Extract the [x, y] coordinate from the center of the cell holding the provided text.  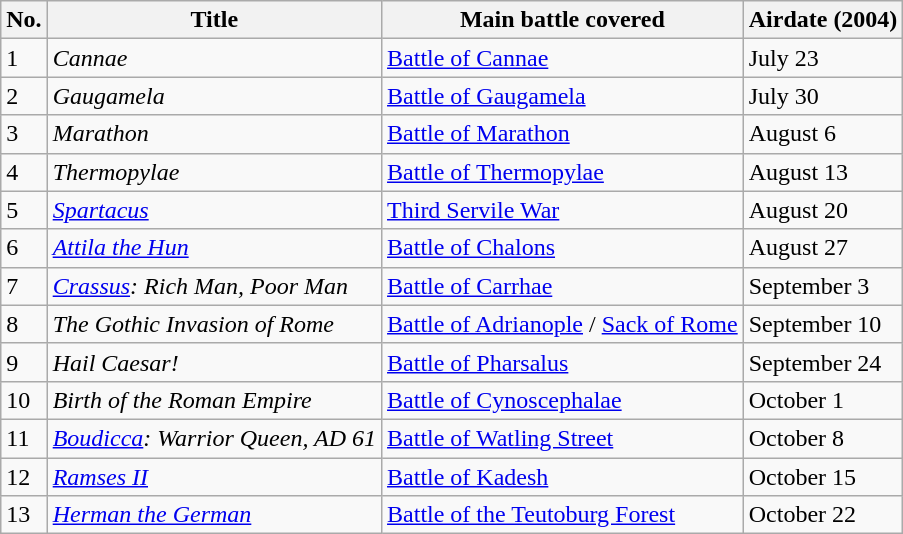
Battle of Thermopylae [563, 172]
12 [24, 477]
10 [24, 400]
October 1 [823, 400]
July 23 [823, 58]
5 [24, 210]
July 30 [823, 96]
9 [24, 362]
Birth of the Roman Empire [214, 400]
Crassus: Rich Man, Poor Man [214, 286]
October 8 [823, 438]
8 [24, 324]
7 [24, 286]
Title [214, 20]
Battle of Marathon [563, 134]
Ramses II [214, 477]
Battle of Gaugamela [563, 96]
Battle of Cannae [563, 58]
August 6 [823, 134]
Battle of Pharsalus [563, 362]
Battle of Chalons [563, 248]
Cannae [214, 58]
August 27 [823, 248]
Herman the German [214, 515]
October 22 [823, 515]
11 [24, 438]
September 10 [823, 324]
No. [24, 20]
13 [24, 515]
Battle of Kadesh [563, 477]
Marathon [214, 134]
6 [24, 248]
4 [24, 172]
Third Servile War [563, 210]
Battle of Adrianople / Sack of Rome [563, 324]
October 15 [823, 477]
1 [24, 58]
Battle of the Teutoburg Forest [563, 515]
Battle of Watling Street [563, 438]
Battle of Carrhae [563, 286]
Hail Caesar! [214, 362]
Airdate (2004) [823, 20]
The Gothic Invasion of Rome [214, 324]
September 3 [823, 286]
2 [24, 96]
Attila the Hun [214, 248]
Battle of Cynoscephalae [563, 400]
Gaugamela [214, 96]
September 24 [823, 362]
Boudicca: Warrior Queen, AD 61 [214, 438]
August 13 [823, 172]
August 20 [823, 210]
Thermopylae [214, 172]
3 [24, 134]
Spartacus [214, 210]
Main battle covered [563, 20]
